Pinpoint the cell where the given text exists, returning its (X, Y) midpoint coordinate. 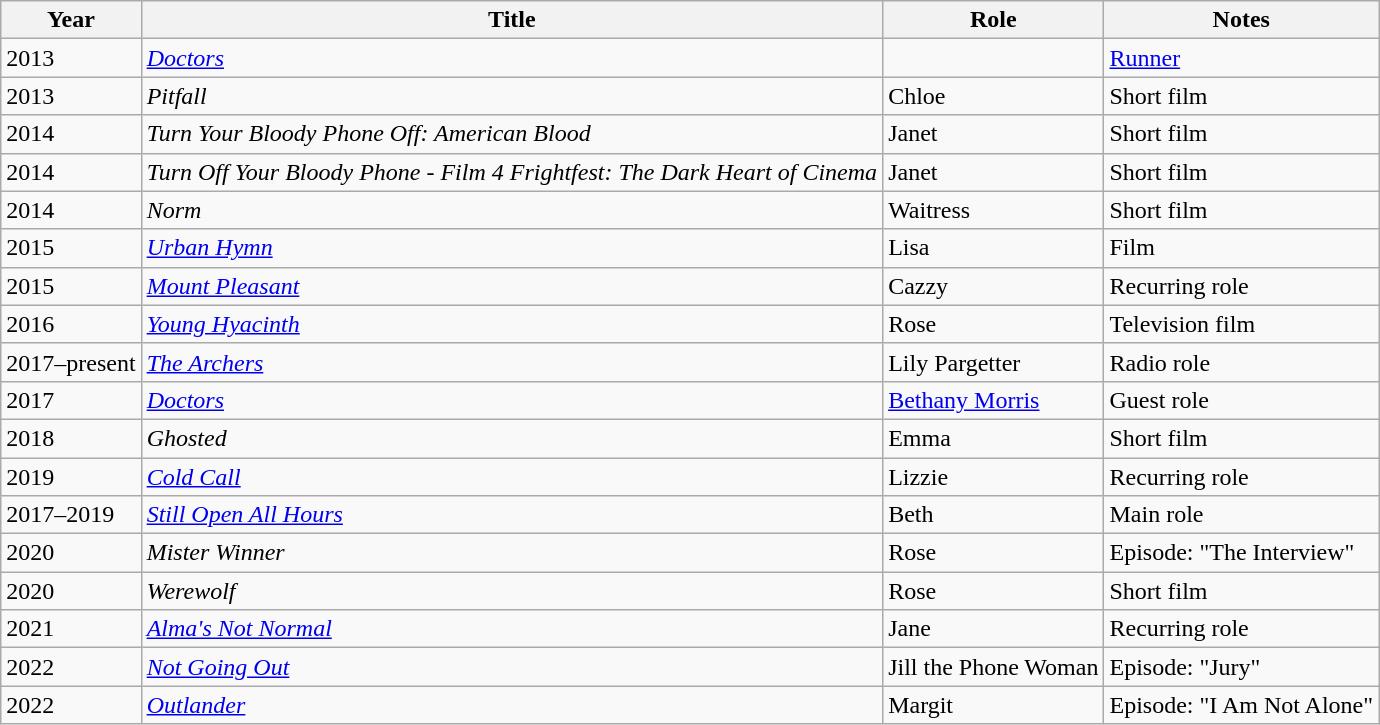
Pitfall (512, 96)
Turn Off Your Bloody Phone - Film 4 Frightfest: The Dark Heart of Cinema (512, 172)
Urban Hymn (512, 248)
Runner (1242, 58)
Episode: "I Am Not Alone" (1242, 705)
Emma (994, 438)
2016 (71, 324)
Year (71, 20)
Lizzie (994, 477)
Role (994, 20)
Episode: "Jury" (1242, 667)
Notes (1242, 20)
Not Going Out (512, 667)
Episode: "The Interview" (1242, 553)
Werewolf (512, 591)
Waitress (994, 210)
Norm (512, 210)
2019 (71, 477)
Young Hyacinth (512, 324)
Bethany Morris (994, 400)
Margit (994, 705)
2017 (71, 400)
Television film (1242, 324)
Outlander (512, 705)
Mister Winner (512, 553)
Cold Call (512, 477)
2017–2019 (71, 515)
Title (512, 20)
Main role (1242, 515)
Film (1242, 248)
Ghosted (512, 438)
Still Open All Hours (512, 515)
Alma's Not Normal (512, 629)
The Archers (512, 362)
Mount Pleasant (512, 286)
Cazzy (994, 286)
Jane (994, 629)
2018 (71, 438)
Radio role (1242, 362)
2021 (71, 629)
2017–present (71, 362)
Lily Pargetter (994, 362)
Jill the Phone Woman (994, 667)
Chloe (994, 96)
Turn Your Bloody Phone Off: American Blood (512, 134)
Beth (994, 515)
Guest role (1242, 400)
Lisa (994, 248)
